Identify which cell holds the provided text, then report its [x, y] central coordinate. 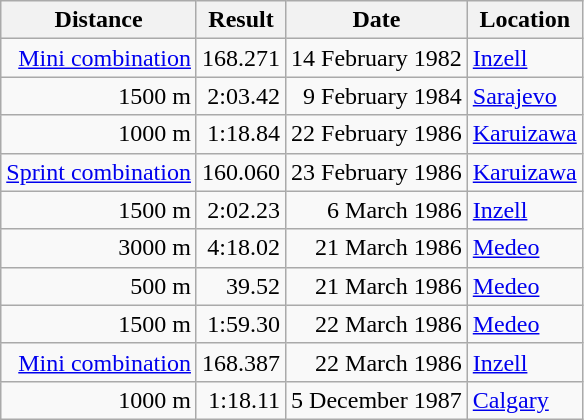
168.271 [240, 58]
6 March 1986 [377, 210]
23 February 1986 [377, 172]
2:02.23 [240, 210]
9 February 1984 [377, 96]
22 February 1986 [377, 134]
14 February 1982 [377, 58]
1:18.11 [240, 400]
5 December 1987 [377, 400]
Location [524, 20]
Calgary [524, 400]
1:59.30 [240, 324]
1:18.84 [240, 134]
Sprint combination [99, 172]
2:03.42 [240, 96]
Distance [99, 20]
39.52 [240, 286]
160.060 [240, 172]
500 m [99, 286]
4:18.02 [240, 248]
168.387 [240, 362]
3000 m [99, 248]
Sarajevo [524, 96]
Date [377, 20]
Result [240, 20]
